Detect which cell encompasses the target text, then output its (x, y) center coordinate. 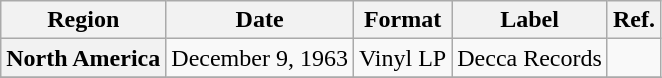
Decca Records (530, 58)
Label (530, 20)
Vinyl LP (402, 58)
Date (260, 20)
Region (84, 20)
Ref. (634, 20)
Format (402, 20)
North America (84, 58)
December 9, 1963 (260, 58)
